For the text-containing cell, return its midpoint in [x, y] coordinate format. 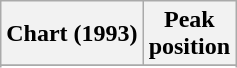
Peakposition [189, 34]
Chart (1993) [72, 34]
